Locate the cell with the specified text and output its [X, Y] center coordinate. 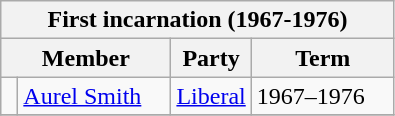
1967–1976 [322, 96]
Term [322, 58]
First incarnation (1967-1976) [198, 20]
Member [86, 58]
Aurel Smith [94, 96]
Party [211, 58]
Liberal [211, 96]
